Scan for the cell matching the given text and deliver its (x, y) coordinate at center. 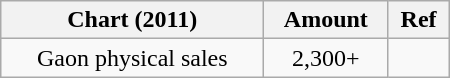
Ref (418, 20)
Amount (326, 20)
Chart (2011) (132, 20)
2,300+ (326, 58)
Gaon physical sales (132, 58)
